Find where the given text appears and provide that cell's center as [x, y] coordinate. 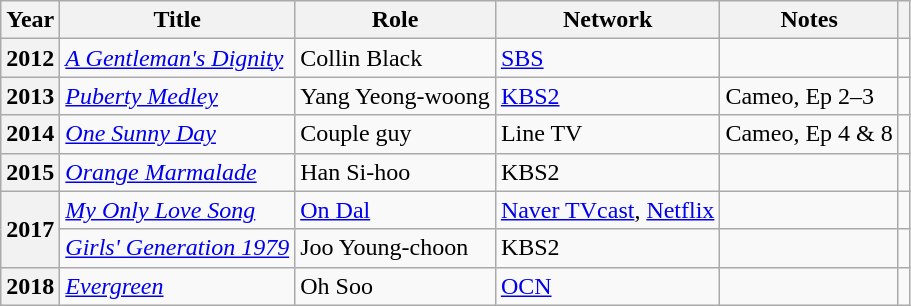
Collin Black [396, 58]
A Gentleman's Dignity [178, 58]
Naver TVcast, Netflix [608, 210]
Puberty Medley [178, 96]
2018 [30, 286]
Orange Marmalade [178, 172]
Year [30, 20]
2014 [30, 134]
Role [396, 20]
2017 [30, 229]
On Dal [396, 210]
Oh Soo [396, 286]
Cameo, Ep 4 & 8 [809, 134]
Girls' Generation 1979 [178, 248]
Title [178, 20]
Couple guy [396, 134]
Network [608, 20]
One Sunny Day [178, 134]
Joo Young-choon [396, 248]
Cameo, Ep 2–3 [809, 96]
Han Si-hoo [396, 172]
Line TV [608, 134]
2012 [30, 58]
Notes [809, 20]
2013 [30, 96]
Yang Yeong-woong [396, 96]
Evergreen [178, 286]
OCN [608, 286]
SBS [608, 58]
2015 [30, 172]
My Only Love Song [178, 210]
